Extract the (x, y) coordinate from the center of the cell holding the provided text.  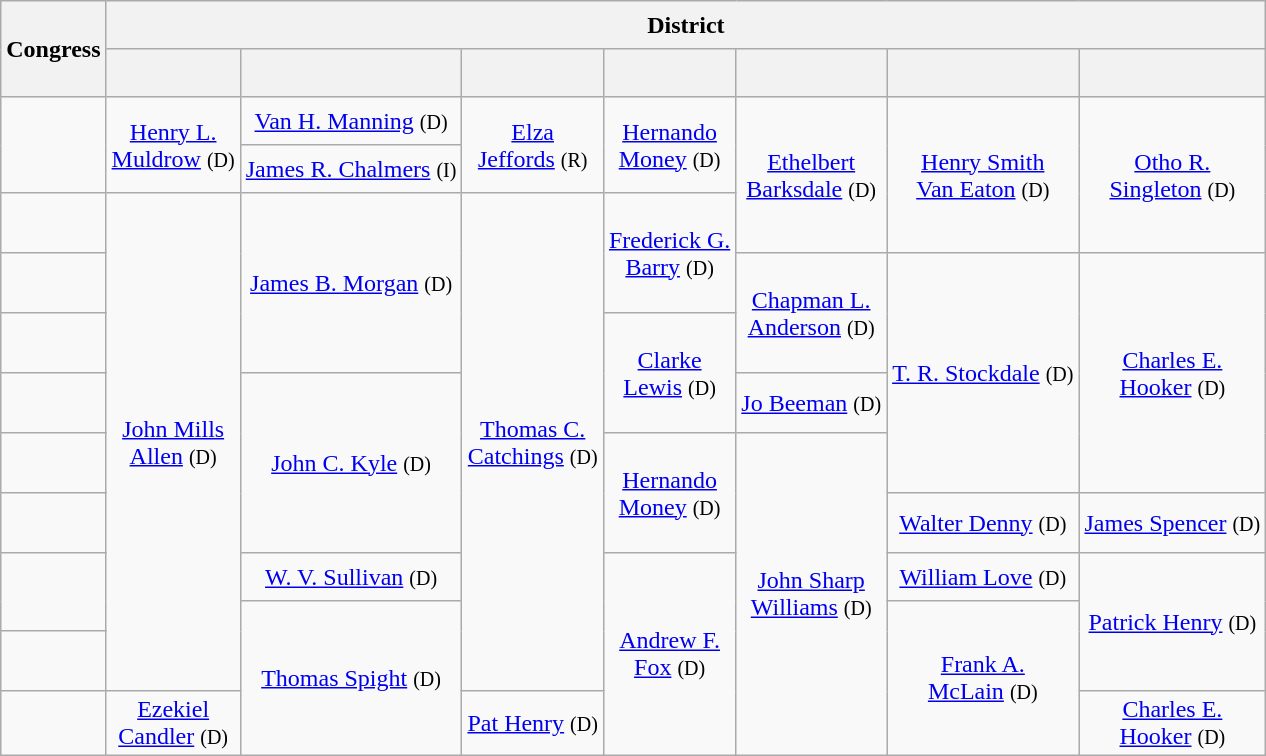
Otho R.Singleton (D) (1172, 175)
Jo Beeman (D) (812, 403)
Frederick G.Barry (D) (669, 253)
Chapman L.Anderson (D) (812, 313)
Thomas C.Catchings (D) (532, 442)
James B. Morgan (D) (351, 283)
EthelbertBarksdale (D) (812, 175)
John C. Kyle (D) (351, 463)
John SharpWilliams (D) (812, 594)
William Love (D) (983, 577)
James R. Chalmers (I) (351, 169)
Henry L.Muldrow (D) (173, 145)
Van H. Manning (D) (351, 121)
Andrew F.Fox (D) (669, 654)
Frank A.McLain (D) (983, 678)
Walter Denny (D) (983, 523)
W. V. Sullivan (D) (351, 577)
John MillsAllen (D) (173, 442)
Congress (54, 49)
EzekielCandler (D) (173, 724)
ElzaJeffords (R) (532, 145)
Thomas Spight (D) (351, 678)
ClarkeLewis (D) (669, 373)
Henry SmithVan Eaton (D) (983, 175)
T. R. Stockdale (D) (983, 373)
Pat Henry (D) (532, 724)
Patrick Henry (D) (1172, 622)
James Spencer (D) (1172, 523)
District (686, 25)
